Identify which cell holds the provided text, then report its [X, Y] central coordinate. 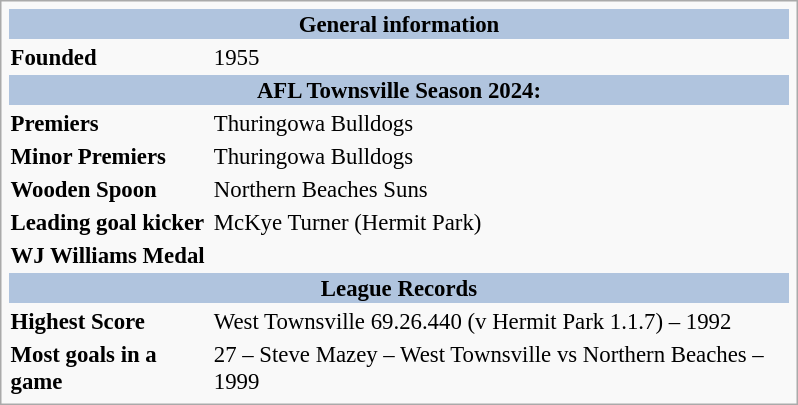
Minor Premiers [109, 156]
AFL Townsville Season 2024: [399, 90]
League Records [399, 288]
Northern Beaches Suns [500, 189]
McKye Turner (Hermit Park) [500, 222]
Premiers [109, 123]
General information [399, 24]
West Townsville 69.26.440 (v Hermit Park 1.1.7) – 1992 [500, 321]
WJ Williams Medal [109, 255]
Most goals in a game [109, 368]
Highest Score [109, 321]
Wooden Spoon [109, 189]
1955 [500, 57]
Founded [109, 57]
Leading goal kicker [109, 222]
27 – Steve Mazey – West Townsville vs Northern Beaches – 1999 [500, 368]
